Identify which cell holds the provided text, then report its (X, Y) central coordinate. 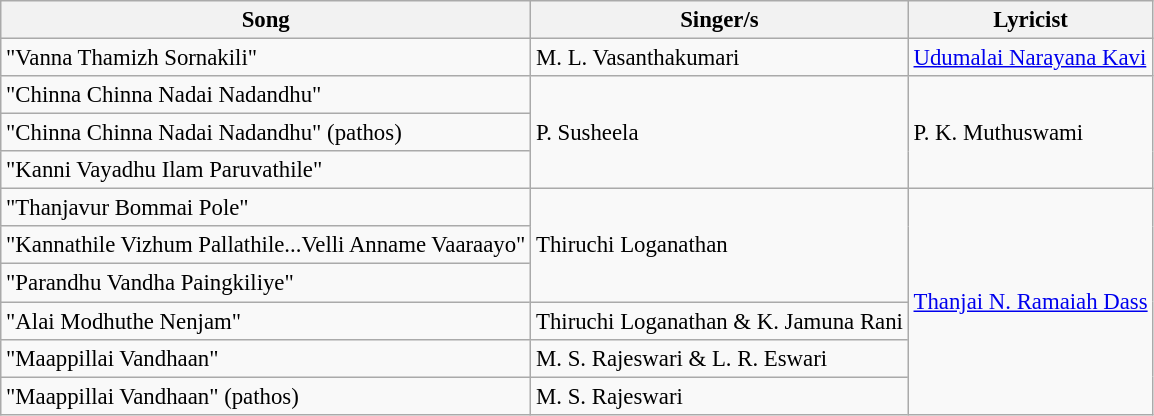
"Kannathile Vizhum Pallathile...Velli Anname Vaaraayo" (266, 245)
Song (266, 20)
Udumalai Narayana Kavi (1030, 58)
Thiruchi Loganathan & K. Jamuna Rani (720, 321)
M. L. Vasanthakumari (720, 58)
"Vanna Thamizh Sornakili" (266, 58)
"Chinna Chinna Nadai Nadandhu" (266, 95)
Lyricist (1030, 20)
"Parandhu Vandha Paingkiliye" (266, 283)
Thiruchi Loganathan (720, 246)
M. S. Rajeswari (720, 396)
"Thanjavur Bommai Pole" (266, 208)
P. K. Muthuswami (1030, 132)
"Kanni Vayadhu Ilam Paruvathile" (266, 170)
"Alai Modhuthe Nenjam" (266, 321)
Thanjai N. Ramaiah Dass (1030, 302)
"Maappillai Vandhaan" (pathos) (266, 396)
Singer/s (720, 20)
"Chinna Chinna Nadai Nadandhu" (pathos) (266, 133)
M. S. Rajeswari & L. R. Eswari (720, 358)
"Maappillai Vandhaan" (266, 358)
P. Susheela (720, 132)
